From the cell containing the given text, extract its center point as [x, y] coordinate. 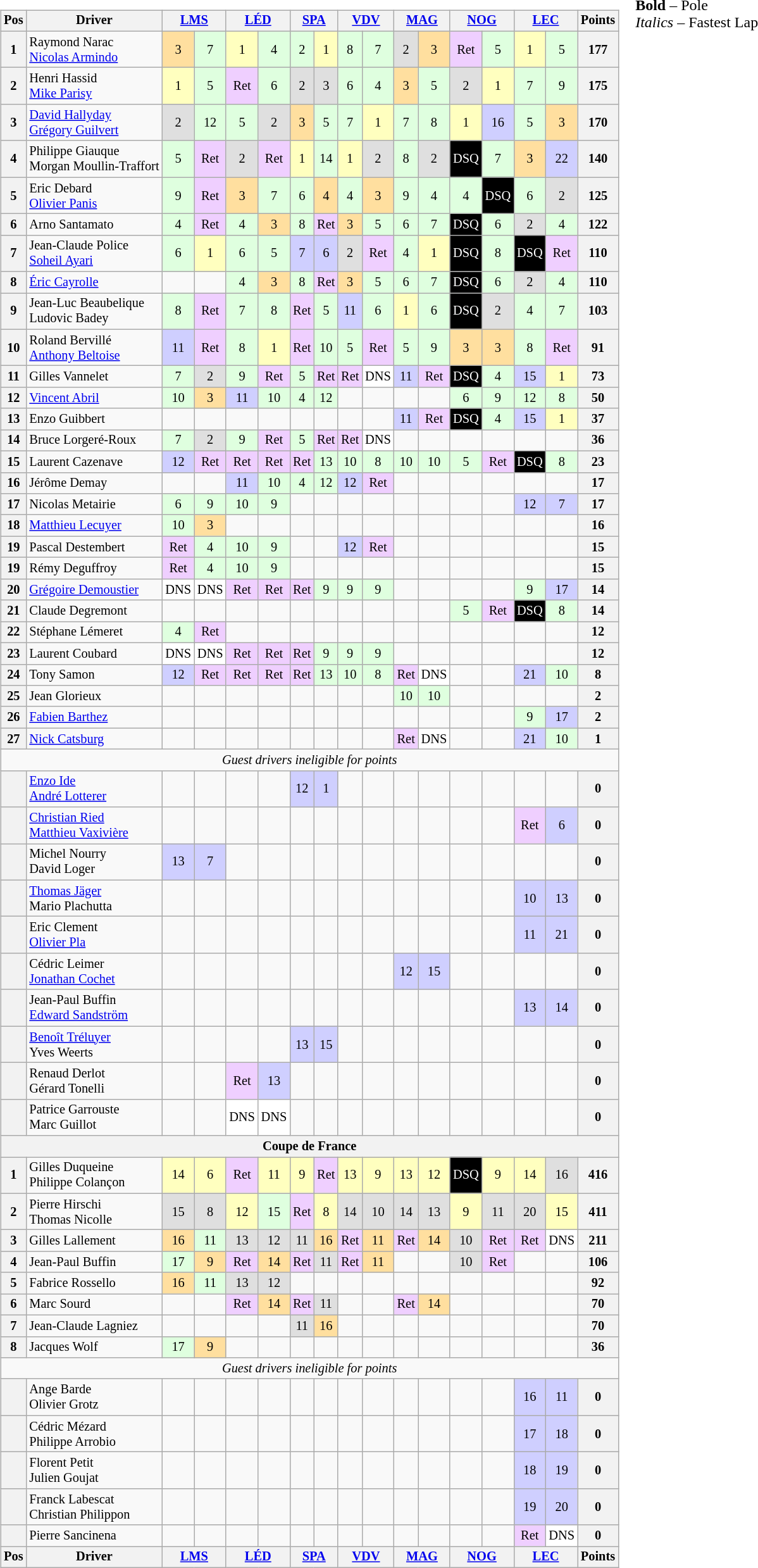
177 [598, 49]
Christian Ried Matthieu Vaxivière [94, 825]
Jean-Claude Police Soheil Ayari [94, 253]
Eric Debard Olivier Panis [94, 196]
170 [598, 123]
Jean Glorieux [94, 696]
Laurent Cazenave [94, 461]
26 [13, 717]
Arno Santamato [94, 225]
27 [13, 739]
Ange Barde Olivier Grotz [94, 1397]
37 [598, 419]
92 [598, 1283]
Gilles Duqueine Philippe Colançon [94, 1176]
Cédric Mézard Philippe Arrobio [94, 1434]
Éric Cayrolle [94, 282]
Jean-Claude Lagniez [94, 1326]
Enzo Guibbert [94, 419]
Patrice Garrouste Marc Guillot [94, 1117]
91 [598, 348]
Fabrice Rossello [94, 1283]
175 [598, 86]
Marc Sourd [94, 1305]
Raymond Narac Nicolas Armindo [94, 49]
Vincent Abril [94, 398]
Pierre Hirschi Thomas Nicolle [94, 1212]
Matthieu Lecuyer [94, 525]
Jean-Paul Buffin Edward Sandström [94, 1008]
Roland Bervillé Anthony Beltoise [94, 348]
Nick Catsburg [94, 739]
73 [598, 377]
Gilles Vannelet [94, 377]
Grégoire Demoustier [94, 589]
50 [598, 398]
Nicolas Metairie [94, 505]
Fabien Barthez [94, 717]
Franck Labescat Christian Philippon [94, 1507]
Jean-Luc Beaubelique Ludovic Badey [94, 311]
Renaud Derlot Gérard Tonelli [94, 1081]
Jean-Paul Buffin [94, 1262]
122 [598, 225]
Laurent Coubard [94, 653]
Henri Hassid Mike Parisy [94, 86]
Stéphane Lémeret [94, 632]
416 [598, 1176]
Cédric Leimer Jonathan Cochet [94, 972]
Gilles Lallement [94, 1241]
Rémy Deguffroy [94, 568]
125 [598, 196]
Jacques Wolf [94, 1347]
Philippe Giauque Morgan Moullin-Traffort [94, 159]
Pierre Sancinena [94, 1536]
25 [13, 696]
Benoît Tréluyer Yves Weerts [94, 1044]
Florent Petit Julien Goujat [94, 1471]
Michel Nourry David Loger [94, 862]
Bruce Lorgeré-Roux [94, 441]
411 [598, 1212]
David Hallyday Grégory Guilvert [94, 123]
24 [13, 675]
Enzo Ide André Lotterer [94, 789]
Jérôme Demay [94, 483]
103 [598, 311]
106 [598, 1262]
Coupe de France [309, 1146]
Pascal Destembert [94, 547]
140 [598, 159]
Tony Samon [94, 675]
211 [598, 1241]
Thomas Jäger Mario Plachutta [94, 898]
Claude Degremont [94, 611]
Eric Clement Olivier Pla [94, 935]
